Return the (x, y) coordinate for the center point of the cell that contains the specified text.  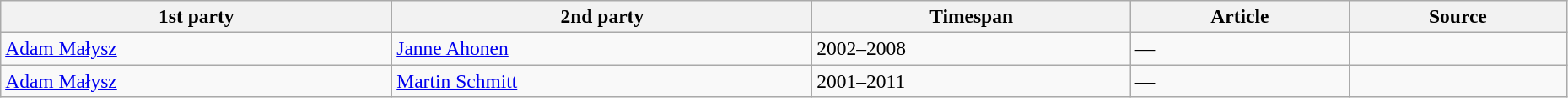
2nd party (602, 16)
Martin Schmitt (602, 80)
1st party (197, 16)
Source (1458, 16)
Article (1240, 16)
Janne Ahonen (602, 48)
2001–2011 (972, 80)
Timespan (972, 16)
2002–2008 (972, 48)
